Identify which cell holds the provided text, then report its [X, Y] central coordinate. 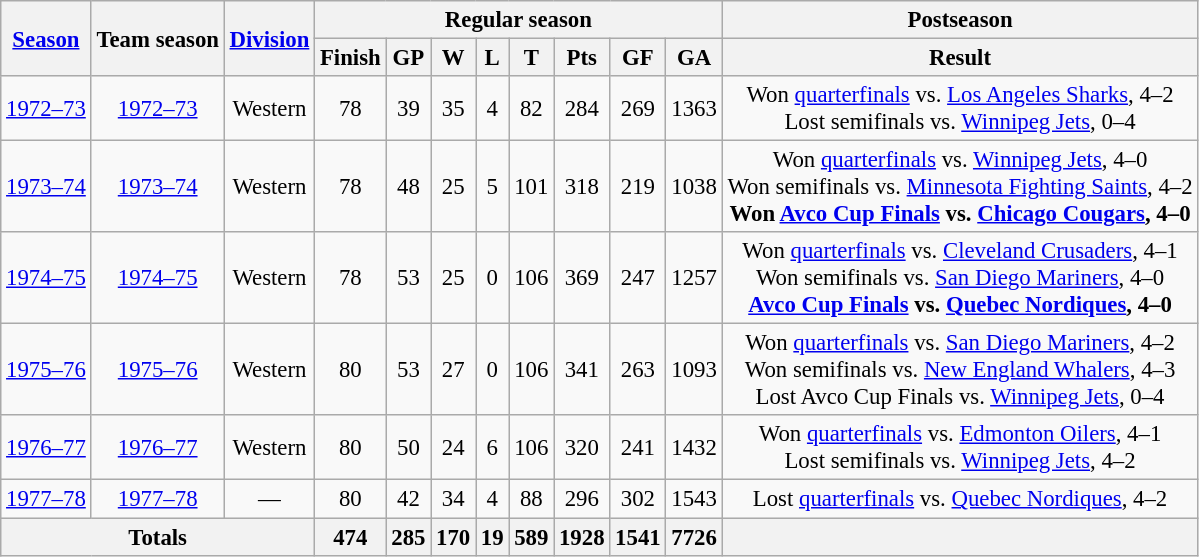
24 [454, 448]
GP [408, 58]
1541 [638, 537]
42 [408, 499]
Pts [582, 58]
5 [492, 187]
50 [408, 448]
Team season [158, 38]
GA [694, 58]
T [532, 58]
1432 [694, 448]
247 [638, 278]
219 [638, 187]
Won quarterfinals vs. Los Angeles Sharks, 4–2Lost semifinals vs. Winnipeg Jets, 0–4 [960, 108]
Won quarterfinals vs. Edmonton Oilers, 4–1Lost semifinals vs. Winnipeg Jets, 4–2 [960, 448]
369 [582, 278]
Result [960, 58]
Finish [350, 58]
88 [532, 499]
170 [454, 537]
285 [408, 537]
39 [408, 108]
82 [532, 108]
320 [582, 448]
263 [638, 370]
284 [582, 108]
27 [454, 370]
Regular season [519, 20]
Season [46, 38]
341 [582, 370]
474 [350, 537]
48 [408, 187]
296 [582, 499]
1928 [582, 537]
302 [638, 499]
Won quarterfinals vs. Cleveland Crusaders, 4–1Won semifinals vs. San Diego Mariners, 4–0Avco Cup Finals vs. Quebec Nordiques, 4–0 [960, 278]
Won quarterfinals vs. San Diego Mariners, 4–2Won semifinals vs. New England Whalers, 4–3Lost Avco Cup Finals vs. Winnipeg Jets, 0–4 [960, 370]
Division [269, 38]
589 [532, 537]
1093 [694, 370]
1363 [694, 108]
1543 [694, 499]
Totals [158, 537]
Won quarterfinals vs. Winnipeg Jets, 4–0Won semifinals vs. Minnesota Fighting Saints, 4–2Won Avco Cup Finals vs. Chicago Cougars, 4–0 [960, 187]
L [492, 58]
35 [454, 108]
6 [492, 448]
19 [492, 537]
34 [454, 499]
GF [638, 58]
W [454, 58]
318 [582, 187]
269 [638, 108]
1257 [694, 278]
Lost quarterfinals vs. Quebec Nordiques, 4–2 [960, 499]
Postseason [960, 20]
7726 [694, 537]
1038 [694, 187]
101 [532, 187]
241 [638, 448]
— [269, 499]
